Find where the given text appears and provide that cell's center as [x, y] coordinate. 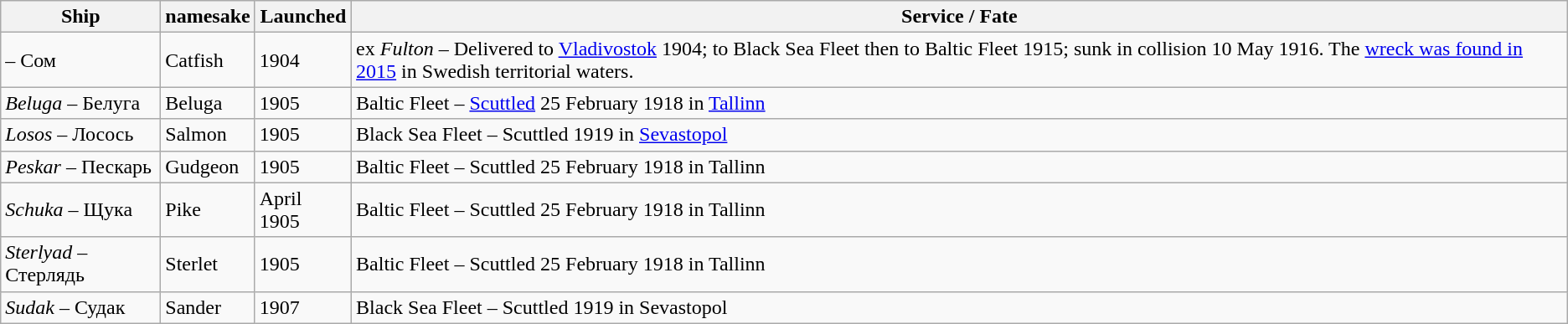
April 1905 [303, 209]
1904 [303, 60]
1907 [303, 307]
Peskar – Пескарь [80, 167]
Schuka – Щука [80, 209]
Beluga – Белуга [80, 103]
Gudgeon [208, 167]
Launched [303, 17]
namesake [208, 17]
Sterlyad – Стерлядь [80, 265]
Ship [80, 17]
Beluga [208, 103]
Pike [208, 209]
Service / Fate [960, 17]
– Сом [80, 60]
Sander [208, 307]
Sterlet [208, 265]
Sudak – Судак [80, 307]
Catfish [208, 60]
Salmon [208, 135]
Losos – Лосось [80, 135]
